Provide the (x, y) coordinate of the cell's center where the given text is located.  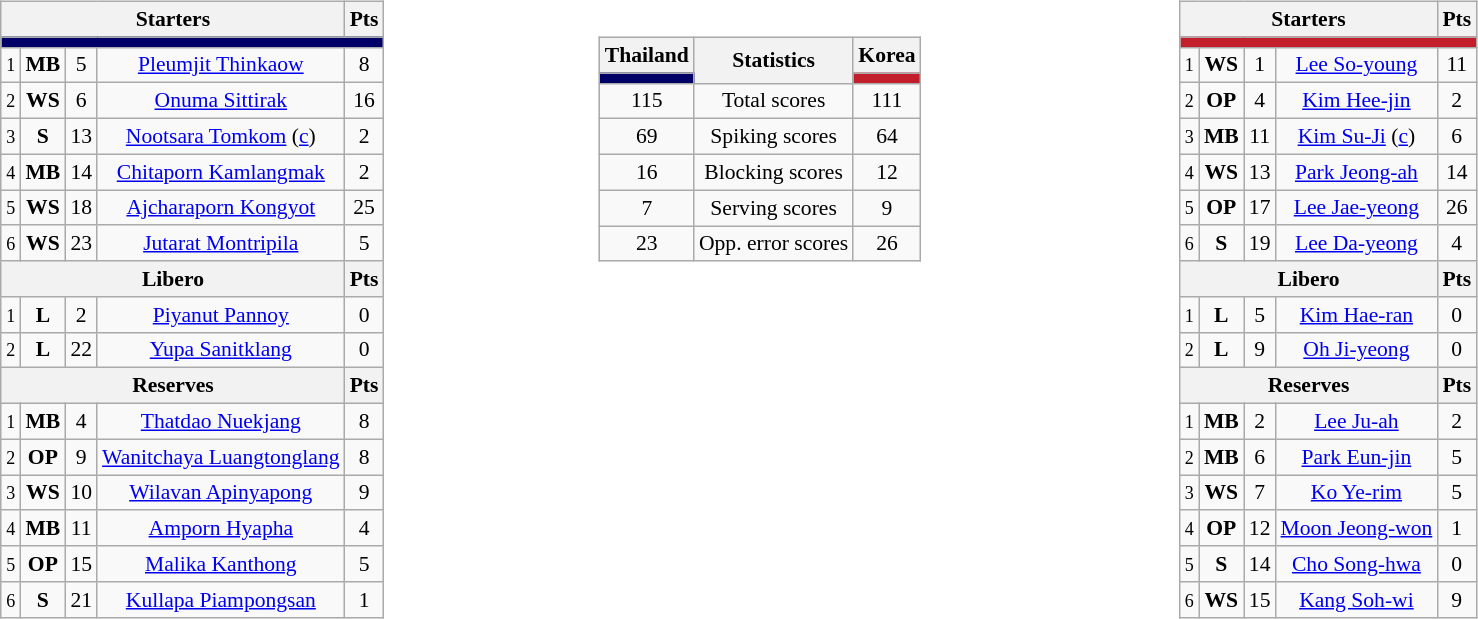
Kim Hae-ran (1356, 314)
Wanitchaya Luangtonglang (221, 457)
22 (81, 350)
Malika Kanthong (221, 564)
Lee Jae-yeong (1356, 208)
Park Eun-jin (1356, 457)
Kang Soh-wi (1356, 599)
Spiking scores (774, 137)
Yupa Sanitklang (221, 350)
115 (647, 101)
19 (1260, 243)
17 (1260, 208)
Lee So-young (1356, 65)
Chitaporn Kamlangmak (221, 172)
Wilavan Apinyapong (221, 492)
Korea (886, 55)
69 (647, 137)
Pleumjit Thinkaow (221, 65)
64 (886, 137)
Ajcharaporn Kongyot (221, 208)
111 (886, 101)
Opp. error scores (774, 244)
25 (364, 208)
Blocking scores (774, 172)
Amporn Hyapha (221, 528)
Piyanut Pannoy (221, 314)
Park Jeong-ah (1356, 172)
18 (81, 208)
Thailand (647, 55)
Thatdao Nuekjang (221, 421)
Lee Da-yeong (1356, 243)
Kullapa Piampongsan (221, 599)
21 (81, 599)
Cho Song-hwa (1356, 564)
Lee Ju-ah (1356, 421)
Kim Hee-jin (1356, 101)
Kim Su-Ji (c) (1356, 136)
Total scores (774, 101)
Onuma Sittirak (221, 101)
Ko Ye-rim (1356, 492)
10 (81, 492)
Nootsara Tomkom (c) (221, 136)
Statistics (774, 60)
Serving scores (774, 208)
Oh Ji-yeong (1356, 350)
Moon Jeong-won (1356, 528)
Jutarat Montripila (221, 243)
